Identify which cell holds the provided text, then report its [X, Y] central coordinate. 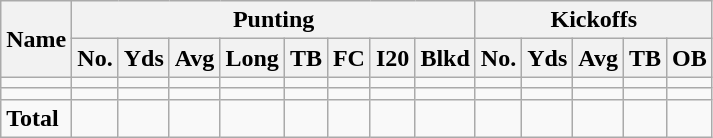
Kickoffs [594, 20]
Long [252, 58]
Punting [274, 20]
FC [348, 58]
Name [36, 39]
Total [36, 118]
Blkd [445, 58]
I20 [392, 58]
OB [690, 58]
